Scan for the cell matching the given text and deliver its [X, Y] coordinate at center. 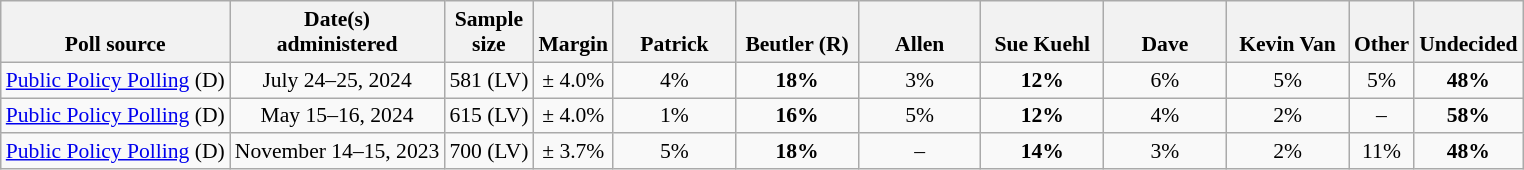
Dave [1166, 32]
11% [1382, 152]
Margin [573, 32]
58% [1468, 116]
Other [1382, 32]
Sue Kuehl [1042, 32]
Undecided [1468, 32]
Date(s)administered [338, 32]
Poll source [116, 32]
Patrick [674, 32]
16% [798, 116]
700 (LV) [488, 152]
Kevin Van [1288, 32]
1% [674, 116]
6% [1166, 80]
November 14–15, 2023 [338, 152]
581 (LV) [488, 80]
May 15–16, 2024 [338, 116]
Samplesize [488, 32]
14% [1042, 152]
± 3.7% [573, 152]
Beutler (R) [798, 32]
615 (LV) [488, 116]
Allen [920, 32]
July 24–25, 2024 [338, 80]
